Find where the given text appears and provide that cell's center as (X, Y) coordinate. 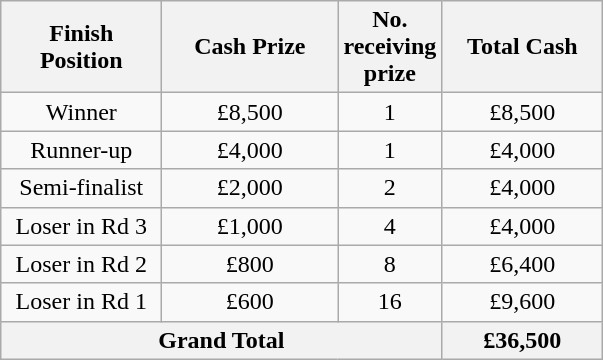
4 (390, 226)
£800 (250, 264)
Loser in Rd 1 (82, 302)
Loser in Rd 2 (82, 264)
Total Cash (522, 47)
16 (390, 302)
Loser in Rd 3 (82, 226)
2 (390, 188)
Winner (82, 112)
Semi-finalist (82, 188)
Cash Prize (250, 47)
£2,000 (250, 188)
Grand Total (222, 340)
8 (390, 264)
£36,500 (522, 340)
£1,000 (250, 226)
Runner-up (82, 150)
£9,600 (522, 302)
£600 (250, 302)
£6,400 (522, 264)
Finish Position (82, 47)
No. receiving prize (390, 47)
